Pinpoint the cell where the given text exists, returning its (x, y) midpoint coordinate. 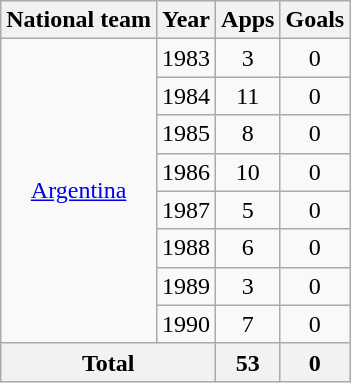
53 (248, 362)
1987 (186, 210)
8 (248, 134)
National team (79, 20)
Goals (315, 20)
1986 (186, 172)
1988 (186, 248)
1983 (186, 58)
Total (108, 362)
5 (248, 210)
6 (248, 248)
1990 (186, 324)
10 (248, 172)
7 (248, 324)
1984 (186, 96)
1989 (186, 286)
Argentina (79, 191)
Year (186, 20)
11 (248, 96)
1985 (186, 134)
Apps (248, 20)
